Pinpoint the cell where the given text exists, returning its [x, y] midpoint coordinate. 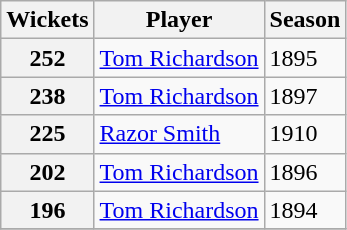
1895 [305, 58]
1894 [305, 210]
Razor Smith [179, 134]
1896 [305, 172]
1910 [305, 134]
196 [48, 210]
Player [179, 20]
Season [305, 20]
Wickets [48, 20]
225 [48, 134]
1897 [305, 96]
238 [48, 96]
252 [48, 58]
202 [48, 172]
